Locate the cell with the specified text and output its [X, Y] center coordinate. 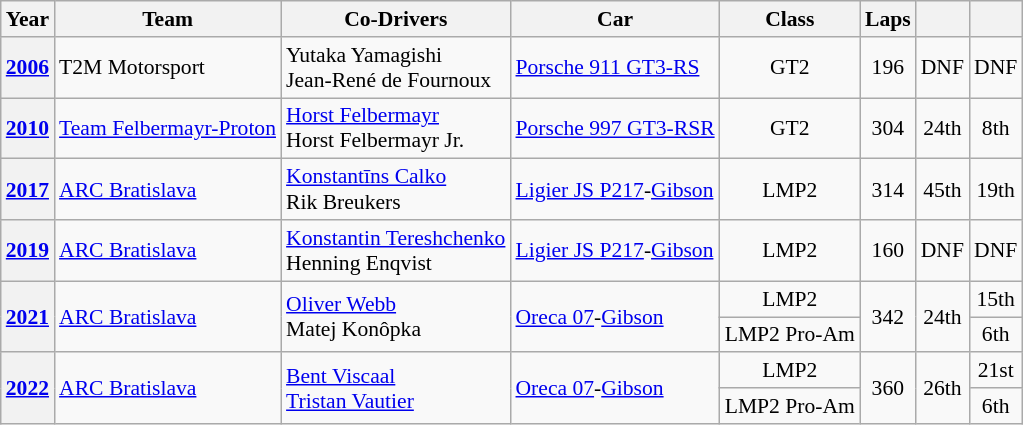
Team [168, 19]
304 [888, 128]
Porsche 911 GT3-RS [614, 68]
19th [996, 190]
15th [996, 299]
196 [888, 68]
Co-Drivers [396, 19]
Year [28, 19]
Konstantīns Calko Rik Breukers [396, 190]
Bent Viscaal Tristan Vautier [396, 388]
360 [888, 388]
Laps [888, 19]
Yutaka Yamagishi Jean-René de Fournoux [396, 68]
Porsche 997 GT3-RSR [614, 128]
Konstantin Tereshchenko Henning Enqvist [396, 250]
T2M Motorsport [168, 68]
Car [614, 19]
2022 [28, 388]
26th [942, 388]
Horst Felbermayr Horst Felbermayr Jr. [396, 128]
2006 [28, 68]
314 [888, 190]
2017 [28, 190]
21st [996, 371]
2019 [28, 250]
342 [888, 316]
Class [790, 19]
Oliver Webb Matej Konôpka [396, 316]
160 [888, 250]
Team Felbermayr-Proton [168, 128]
45th [942, 190]
2010 [28, 128]
2021 [28, 316]
8th [996, 128]
